From the cell containing the given text, extract its center point as [X, Y] coordinate. 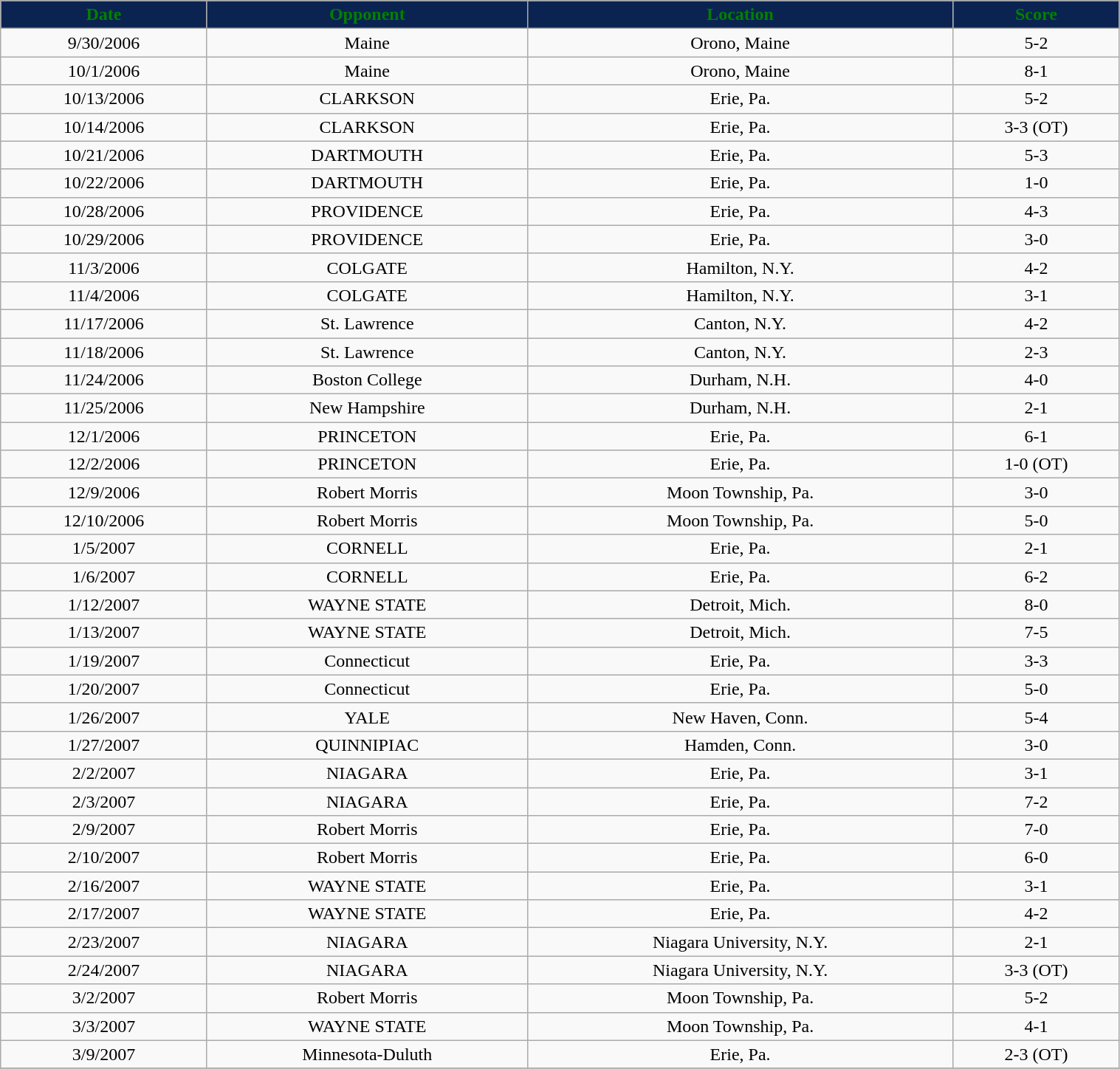
6-0 [1037, 858]
9/30/2006 [103, 43]
Score [1037, 15]
6-1 [1037, 436]
5-3 [1037, 155]
11/24/2006 [103, 380]
12/1/2006 [103, 436]
1/20/2007 [103, 689]
2/9/2007 [103, 830]
1-0 [1037, 183]
1-0 (OT) [1037, 464]
4-3 [1037, 211]
12/9/2006 [103, 492]
Location [740, 15]
1/27/2007 [103, 745]
1/5/2007 [103, 549]
New Hampshire [367, 408]
Date [103, 15]
Hamden, Conn. [740, 745]
2-3 (OT) [1037, 1054]
7-5 [1037, 633]
1/12/2007 [103, 605]
10/21/2006 [103, 155]
11/3/2006 [103, 267]
10/13/2006 [103, 99]
New Haven, Conn. [740, 717]
2/24/2007 [103, 970]
YALE [367, 717]
12/2/2006 [103, 464]
10/22/2006 [103, 183]
10/29/2006 [103, 239]
3-3 [1037, 661]
10/14/2006 [103, 127]
10/28/2006 [103, 211]
3/9/2007 [103, 1054]
1/6/2007 [103, 577]
4-1 [1037, 1026]
7-0 [1037, 830]
2/2/2007 [103, 773]
3/3/2007 [103, 1026]
11/17/2006 [103, 323]
3/2/2007 [103, 998]
2/23/2007 [103, 942]
2/10/2007 [103, 858]
1/26/2007 [103, 717]
11/4/2006 [103, 295]
2/3/2007 [103, 801]
5-4 [1037, 717]
11/25/2006 [103, 408]
1/19/2007 [103, 661]
2/17/2007 [103, 914]
12/10/2006 [103, 520]
8-0 [1037, 605]
Minnesota-Duluth [367, 1054]
Boston College [367, 380]
11/18/2006 [103, 352]
QUINNIPIAC [367, 745]
2/16/2007 [103, 886]
7-2 [1037, 801]
6-2 [1037, 577]
1/13/2007 [103, 633]
2-3 [1037, 352]
4-0 [1037, 380]
10/1/2006 [103, 71]
Opponent [367, 15]
8-1 [1037, 71]
